Identify which cell holds the provided text, then report its [x, y] central coordinate. 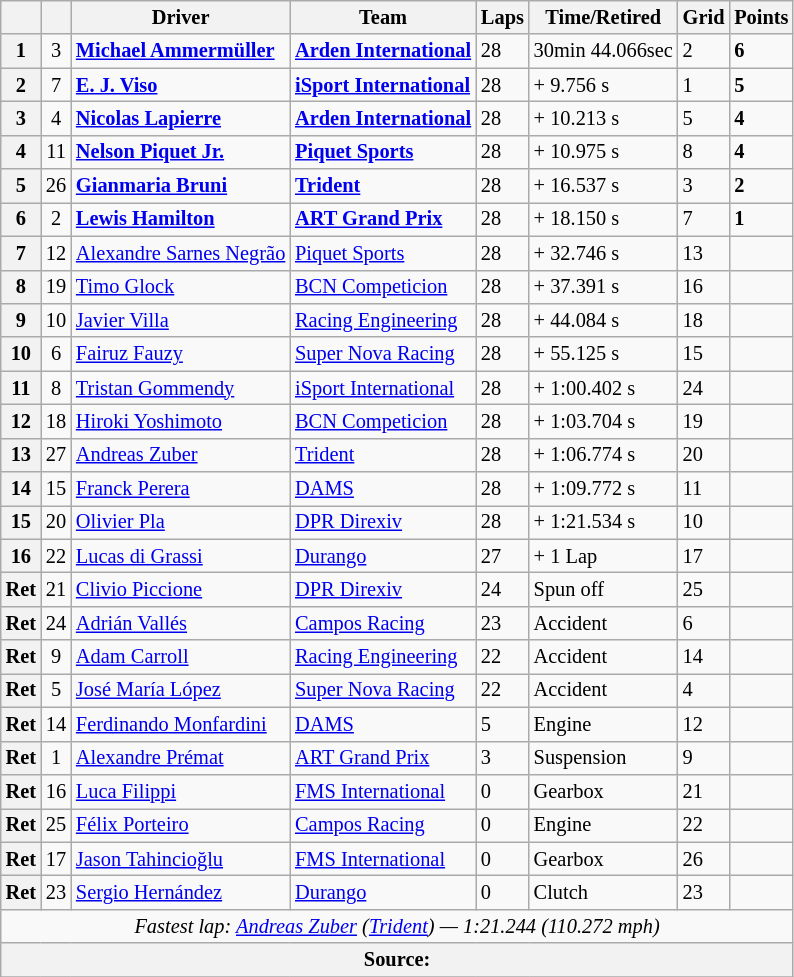
Javier Villa [180, 320]
Source: [398, 960]
+ 18.150 s [604, 219]
+ 1:03.704 s [604, 421]
Michael Ammermüller [180, 51]
Lucas di Grassi [180, 556]
Andreas Zuber [180, 455]
Laps [502, 17]
Clutch [604, 892]
+ 1:00.402 s [604, 388]
Nicolas Lapierre [180, 118]
+ 16.537 s [604, 186]
Sergio Hernández [180, 892]
Suspension [604, 758]
Jason Tahincioğlu [180, 859]
+ 1:09.772 s [604, 489]
Clivio Piccione [180, 589]
E. J. Viso [180, 85]
Gianmaria Bruni [180, 186]
+ 10.213 s [604, 118]
Adam Carroll [180, 657]
Fastest lap: Andreas Zuber (Trident) — 1:21.244 (110.272 mph) [398, 926]
Timo Glock [180, 287]
Franck Perera [180, 489]
+ 9.756 s [604, 85]
Alexandre Prémat [180, 758]
Hiroki Yoshimoto [180, 421]
Team [383, 17]
+ 37.391 s [604, 287]
Alexandre Sarnes Negrão [180, 253]
Nelson Piquet Jr. [180, 152]
Grid [704, 17]
Lewis Hamilton [180, 219]
+ 1:06.774 s [604, 455]
José María López [180, 690]
Tristan Gommendy [180, 388]
30min 44.066sec [604, 51]
+ 10.975 s [604, 152]
+ 1 Lap [604, 556]
Ferdinando Monfardini [180, 724]
Olivier Pla [180, 522]
Points [761, 17]
Adrián Vallés [180, 623]
Fairuz Fauzy [180, 354]
Spun off [604, 589]
Time/Retired [604, 17]
Driver [180, 17]
+ 1:21.534 s [604, 522]
+ 55.125 s [604, 354]
Félix Porteiro [180, 825]
Luca Filippi [180, 791]
+ 44.084 s [604, 320]
+ 32.746 s [604, 253]
